Return the (x, y) coordinate for the center point of the cell that contains the specified text.  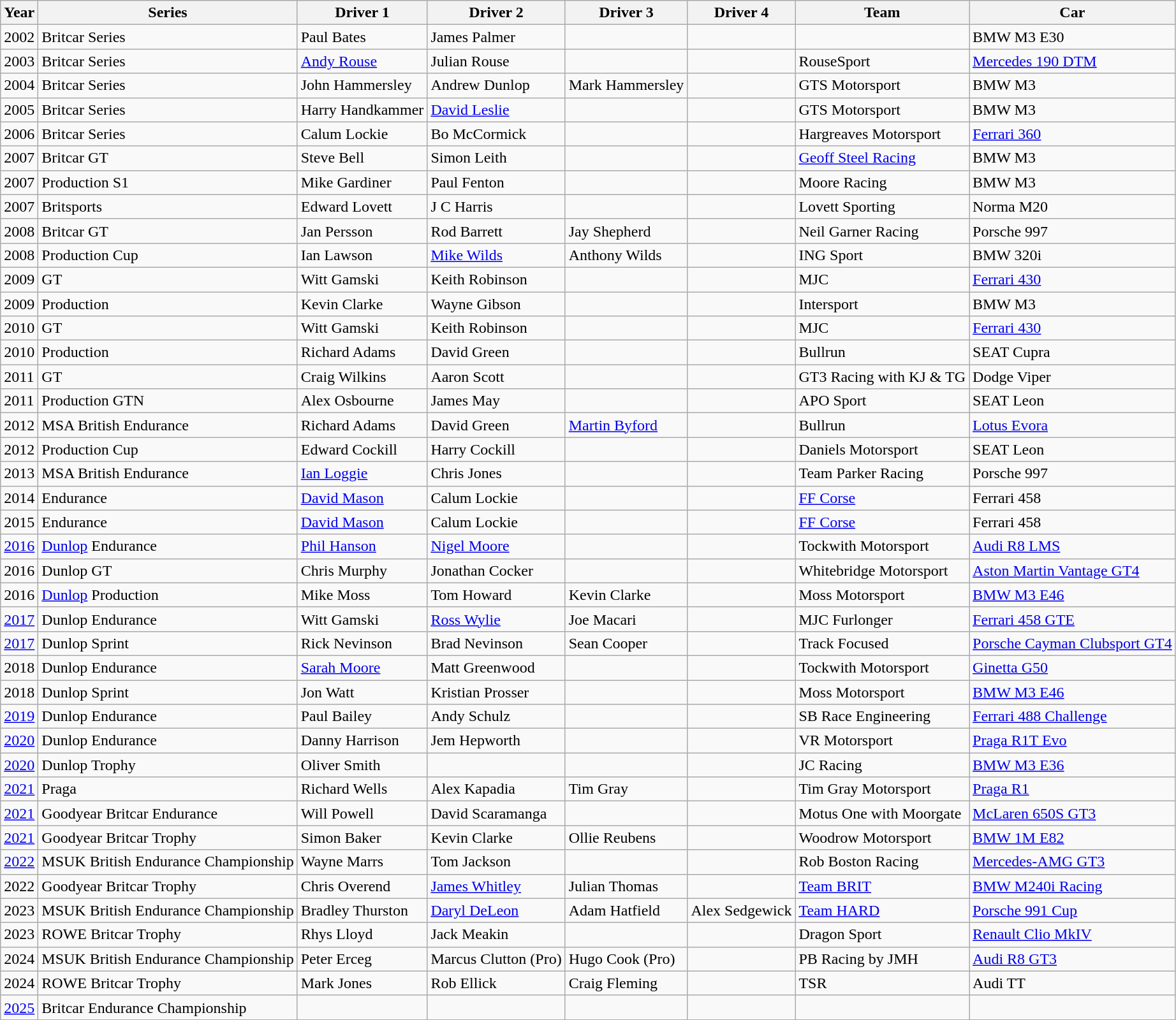
Neil Garner Racing (883, 231)
Team Parker Racing (883, 474)
Driver 2 (496, 13)
Ferrari 360 (1073, 134)
Porsche 991 Cup (1073, 910)
Tim Gray Motorsport (883, 789)
Dunlop Production (168, 595)
Track Focused (883, 643)
David Scaramanga (496, 813)
Team BRIT (883, 886)
Kristian Prosser (496, 692)
Andy Schulz (496, 717)
Joe Macari (626, 619)
Paul Fenton (496, 182)
Brad Nevinson (496, 643)
Intersport (883, 304)
Rick Nevinson (362, 643)
2014 (19, 498)
Audi R8 LMS (1073, 546)
Series (168, 13)
Wayne Gibson (496, 304)
Jon Watt (362, 692)
Ferrari 488 Challenge (1073, 717)
Motus One with Moorgate (883, 813)
Daniels Motorsport (883, 449)
Danny Harrison (362, 741)
Dragon Sport (883, 935)
VR Motorsport (883, 741)
TSR (883, 983)
BMW 1M E82 (1073, 838)
Anthony Wilds (626, 255)
Mike Wilds (496, 255)
2013 (19, 474)
Martin Byford (626, 425)
Alex Kapadia (496, 789)
Lovett Sporting (883, 207)
Year (19, 13)
Britsports (168, 207)
2006 (19, 134)
GT3 Racing with KJ & TG (883, 377)
Steve Bell (362, 158)
Jan Persson (362, 231)
SB Race Engineering (883, 717)
Praga R1 (1073, 789)
Production S1 (168, 182)
Ferrari 458 GTE (1073, 619)
Edward Cockill (362, 449)
Porsche Cayman Clubsport GT4 (1073, 643)
Oliver Smith (362, 765)
Mark Hammersley (626, 85)
Team HARD (883, 910)
Wayne Marrs (362, 862)
Whitebridge Motorsport (883, 571)
Rod Barrett (496, 231)
2015 (19, 522)
Jem Hepworth (496, 741)
Lotus Evora (1073, 425)
Craig Fleming (626, 983)
Ross Wylie (496, 619)
Driver 1 (362, 13)
James May (496, 401)
Audi R8 GT3 (1073, 959)
J C Harris (496, 207)
Team (883, 13)
Sean Cooper (626, 643)
Bradley Thurston (362, 910)
James Whitley (496, 886)
Dunlop Trophy (168, 765)
Bo McCormick (496, 134)
Production GTN (168, 401)
APO Sport (883, 401)
Julian Thomas (626, 886)
Sarah Moore (362, 667)
Andy Rouse (362, 61)
Driver 4 (741, 13)
Phil Hanson (362, 546)
Harry Cockill (496, 449)
ING Sport (883, 255)
Daryl DeLeon (496, 910)
Alex Sedgewick (741, 910)
Marcus Clutton (Pro) (496, 959)
Harry Handkammer (362, 110)
Jonathan Cocker (496, 571)
2004 (19, 85)
Paul Bailey (362, 717)
MJC Furlonger (883, 619)
Chris Overend (362, 886)
David Leslie (496, 110)
Nigel Moore (496, 546)
2002 (19, 37)
BMW M3 E36 (1073, 765)
Paul Bates (362, 37)
Ollie Reubens (626, 838)
Driver 3 (626, 13)
Aaron Scott (496, 377)
Jack Meakin (496, 935)
Woodrow Motorsport (883, 838)
Julian Rouse (496, 61)
Craig Wilkins (362, 377)
Tom Howard (496, 595)
Hargreaves Motorsport (883, 134)
Geoff Steel Racing (883, 158)
Audi TT (1073, 983)
Mercedes-AMG GT3 (1073, 862)
McLaren 650S GT3 (1073, 813)
Tom Jackson (496, 862)
BMW M3 E30 (1073, 37)
Aston Martin Vantage GT4 (1073, 571)
Car (1073, 13)
Alex Osbourne (362, 401)
Norma M20 (1073, 207)
Dunlop GT (168, 571)
2025 (19, 1007)
Moore Racing (883, 182)
Rhys Lloyd (362, 935)
2003 (19, 61)
Andrew Dunlop (496, 85)
SEAT Cupra (1073, 353)
Chris Murphy (362, 571)
James Palmer (496, 37)
Rob Boston Racing (883, 862)
John Hammersley (362, 85)
Jay Shepherd (626, 231)
Dodge Viper (1073, 377)
Hugo Cook (Pro) (626, 959)
Simon Leith (496, 158)
Mercedes 190 DTM (1073, 61)
Matt Greenwood (496, 667)
Peter Erceg (362, 959)
Ginetta G50 (1073, 667)
Praga (168, 789)
Ian Lawson (362, 255)
Mark Jones (362, 983)
Mike Gardiner (362, 182)
PB Racing by JMH (883, 959)
Will Powell (362, 813)
Praga R1T Evo (1073, 741)
RouseSport (883, 61)
Tim Gray (626, 789)
2019 (19, 717)
2005 (19, 110)
Ian Loggie (362, 474)
Britcar Endurance Championship (168, 1007)
Chris Jones (496, 474)
JC Racing (883, 765)
Mike Moss (362, 595)
Simon Baker (362, 838)
Richard Wells (362, 789)
Rob Ellick (496, 983)
Renault Clio MkIV (1073, 935)
Adam Hatfield (626, 910)
Goodyear Britcar Endurance (168, 813)
Edward Lovett (362, 207)
BMW M240i Racing (1073, 886)
BMW 320i (1073, 255)
